Scan for the cell matching the given text and deliver its [X, Y] coordinate at center. 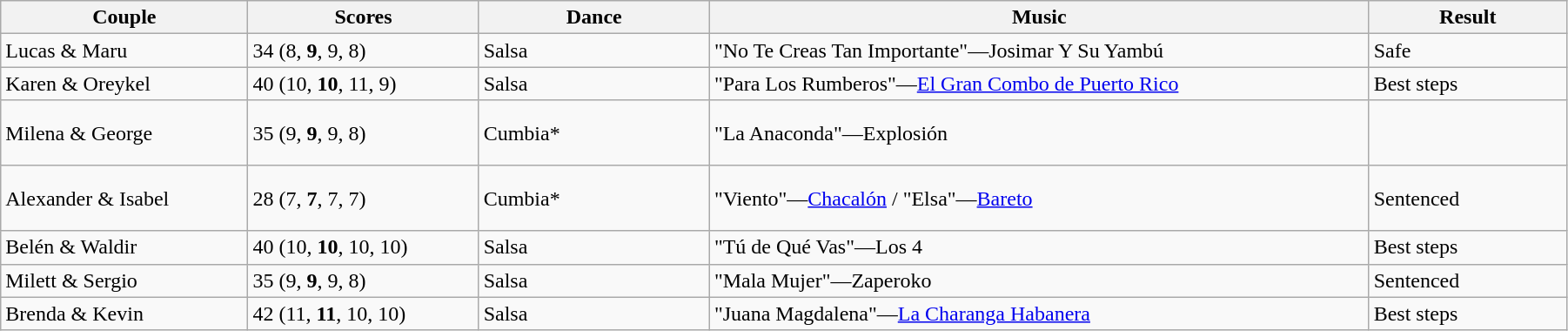
42 (11, 11, 10, 10) [364, 314]
"No Te Creas Tan Importante"—Josimar Y Su Yambú [1039, 51]
Couple [124, 17]
28 (7, 7, 7, 7) [364, 199]
Lucas & Maru [124, 51]
Dance [593, 17]
"Mala Mujer"—Zaperoko [1039, 280]
40 (10, 10, 10, 10) [364, 247]
"Viento"—Chacalón / "Elsa"—Bareto [1039, 199]
"La Anaconda"—Explosión [1039, 132]
Safe [1467, 51]
Alexander & Isabel [124, 199]
34 (8, 9, 9, 8) [364, 51]
"Para Los Rumberos"—El Gran Combo de Puerto Rico [1039, 84]
Brenda & Kevin [124, 314]
Music [1039, 17]
Result [1467, 17]
40 (10, 10, 11, 9) [364, 84]
Karen & Oreykel [124, 84]
"Juana Magdalena"—La Charanga Habanera [1039, 314]
Milena & George [124, 132]
"Tú de Qué Vas"—Los 4 [1039, 247]
Belén & Waldir [124, 247]
Milett & Sergio [124, 280]
Scores [364, 17]
